Return (X, Y) of the center of cell containing provided text 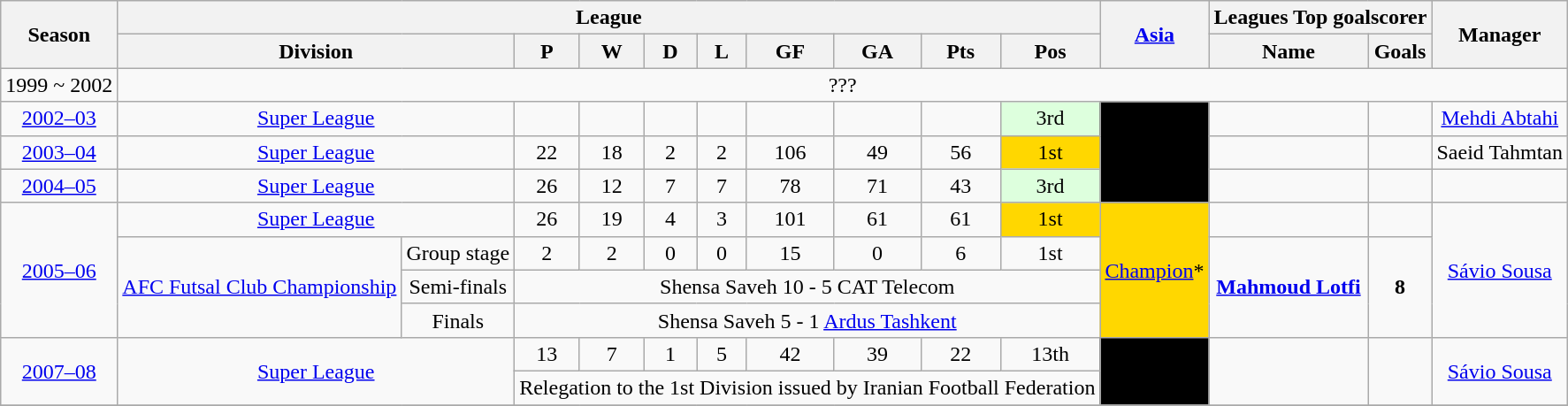
12 (612, 186)
Champion* (1155, 270)
Relegation to the 1st Division issued by Iranian Football Federation (807, 387)
Mahmoud Lotfi (1289, 287)
Shensa Saveh 5 - 1 Ardus Tashkent (807, 320)
Manager (1500, 34)
Pts (960, 51)
49 (877, 152)
Name (1289, 51)
Leagues Top goalscorer (1320, 18)
106 (790, 152)
5 (722, 354)
Season (59, 34)
W (612, 51)
19 (612, 219)
78 (790, 186)
1999 ~ 2002 (59, 85)
Saeid Tahmtan (1500, 152)
13 (547, 354)
Shensa Saveh 10 - 5 CAT Telecom (807, 287)
2003–04 (59, 152)
Semi-finals (458, 287)
13th (1051, 354)
43 (960, 186)
56 (960, 152)
8 (1400, 287)
1 (670, 354)
Group stage (458, 253)
15 (790, 253)
Mehdi Abtahi (1500, 119)
??? (843, 85)
P (547, 51)
2004–05 (59, 186)
3 (722, 219)
101 (790, 219)
6 (960, 253)
39 (877, 354)
League (608, 18)
2005–06 (59, 270)
71 (877, 186)
2007–08 (59, 371)
GF (790, 51)
42 (790, 354)
Pos (1051, 51)
2002–03 (59, 119)
GA (877, 51)
Finals (458, 320)
Division (317, 51)
Goals (1400, 51)
AFC Futsal Club Championship (260, 287)
4 (670, 219)
Asia (1155, 34)
L (722, 51)
D (670, 51)
18 (612, 152)
